Return (x, y) of the center of cell containing provided text 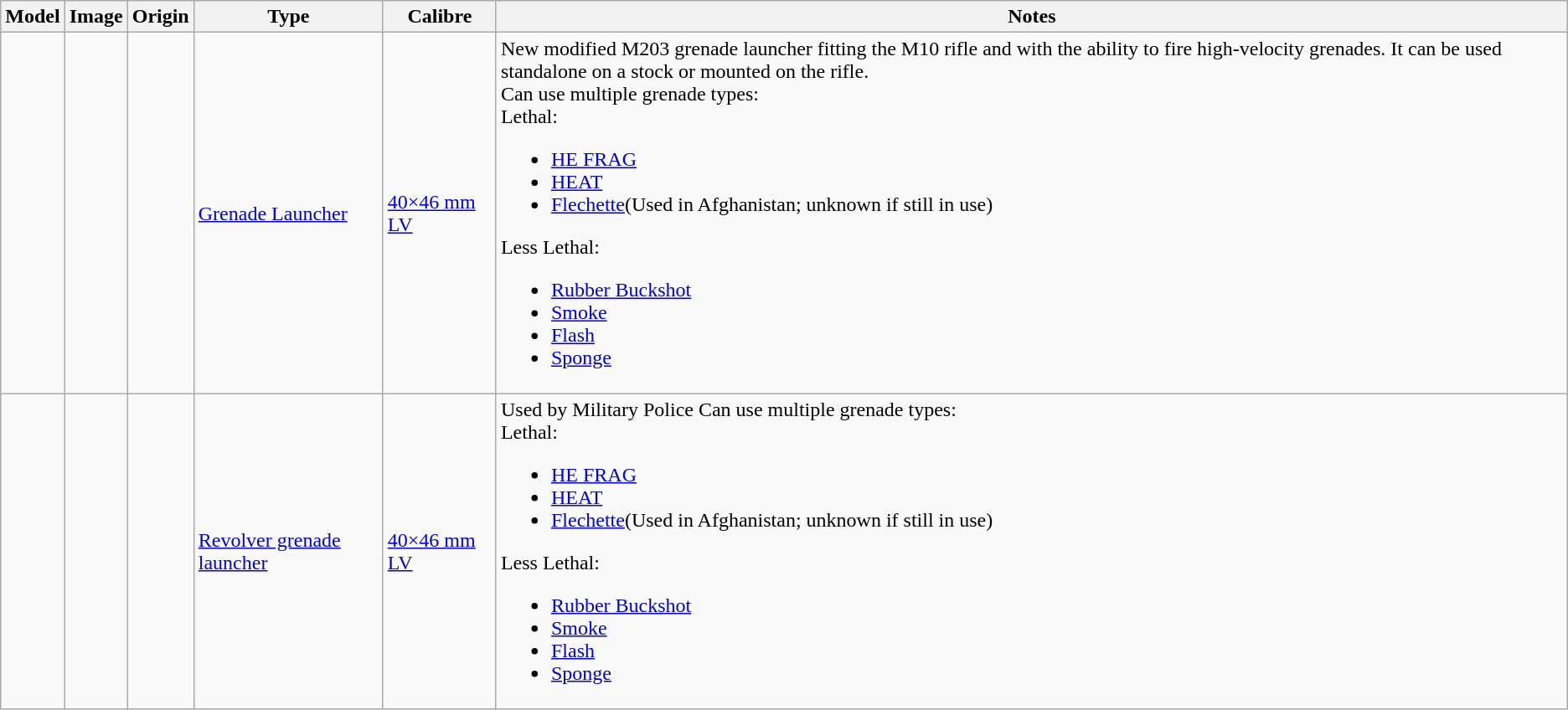
Notes (1032, 17)
Calibre (439, 17)
Grenade Launcher (288, 213)
Revolver grenade launcher (288, 551)
Model (33, 17)
Origin (161, 17)
Type (288, 17)
Image (95, 17)
